Output the (x, y) coordinate of the center of the cell containing the given text.  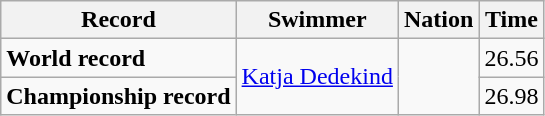
Swimmer (317, 20)
World record (118, 58)
Championship record (118, 96)
Katja Dedekind (317, 77)
26.56 (512, 58)
Time (512, 20)
Nation (438, 20)
26.98 (512, 96)
Record (118, 20)
